Return the (X, Y) coordinate for the center point of the cell that contains the specified text.  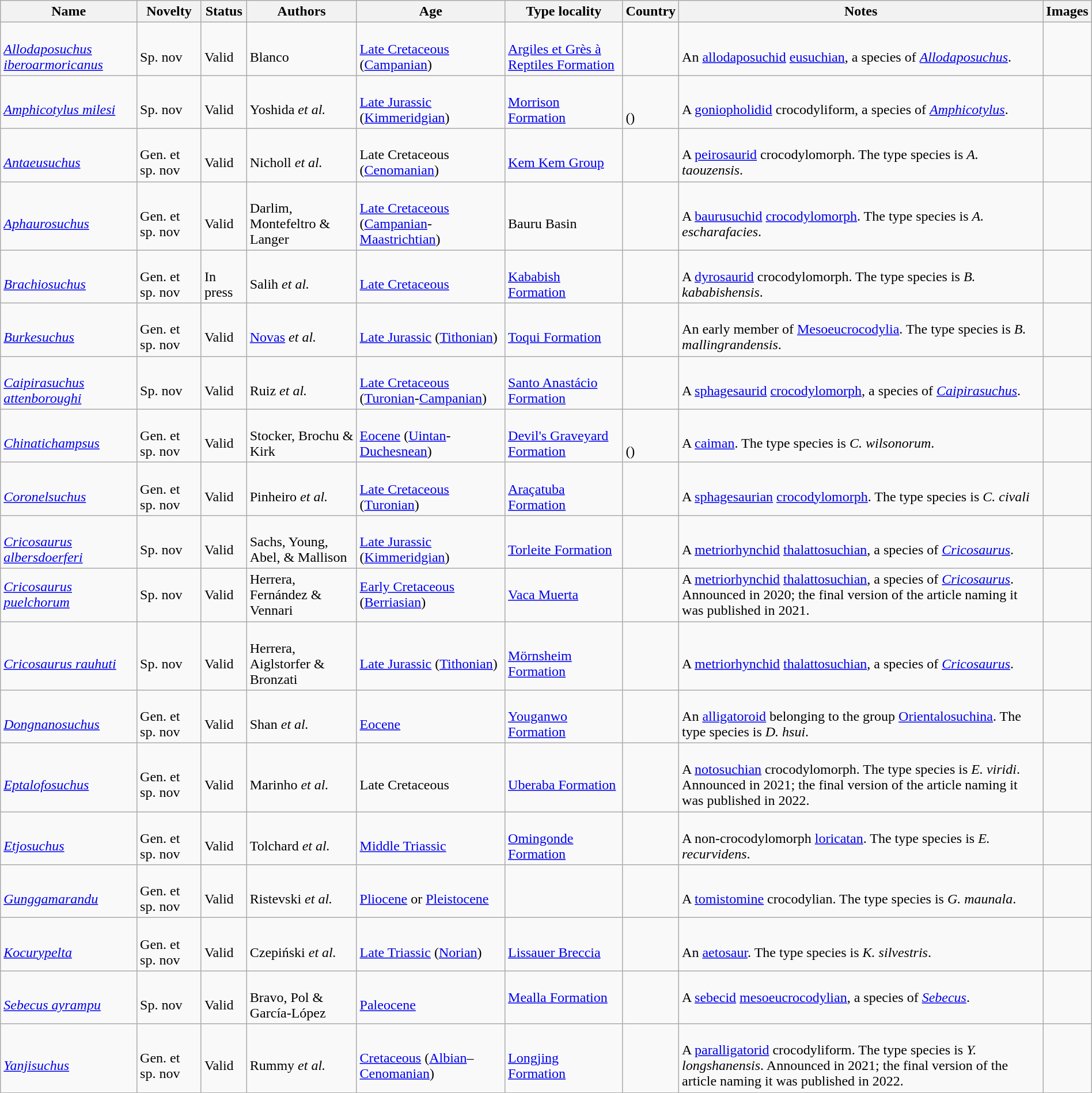
A peirosaurid crocodylomorph. The type species is A. taouzensis. (861, 155)
Late Cretaceous (Turonian) (431, 489)
Notes (861, 12)
Herrera, Aiglstorfer & Bronzati (302, 656)
Type locality (564, 12)
A metriorhynchid thalattosuchian, a species of Cricosaurus. Announced in 2020; the final version of the article naming it was published in 2021. (861, 595)
Dongnanosuchus (69, 717)
Paleocene (431, 997)
A sphagesaurid crocodylomorph, a species of Caipirasuchus. (861, 383)
Chinatichampsus (69, 436)
Darlim, Montefeltro & Langer (302, 215)
Yanjisuchus (69, 1058)
Caipirasuchus attenboroughi (69, 383)
A goniopholidid crocodyliform, a species of Amphicotylus. (861, 102)
A baurusuchid crocodylomorph. The type species is A. escharafacies. (861, 215)
Santo Anastácio Formation (564, 383)
Name (69, 12)
Images (1067, 12)
Gunggamarandu (69, 891)
Shan et al. (302, 717)
A notosuchian crocodylomorph. The type species is E. viridi. Announced in 2021; the final version of the article naming it was published in 2022. (861, 778)
Aphaurosuchus (69, 215)
Torleite Formation (564, 542)
Late Cretaceous (Turonian-Campanian) (431, 383)
Cricosaurus albersdoerferi (69, 542)
Kababish Formation (564, 277)
Sachs, Young, Abel, & Mallison (302, 542)
Rummy et al. (302, 1058)
Ristevski et al. (302, 891)
Ruiz et al. (302, 383)
Araçatuba Formation (564, 489)
Eocene (431, 717)
Etjosuchus (69, 838)
A tomistomine crocodylian. The type species is G. maunala. (861, 891)
Brachiosuchus (69, 277)
An allodaposuchid eusuchian, a species of Allodaposuchus. (861, 49)
In press (223, 277)
Early Cretaceous (Berriasian) (431, 595)
Tolchard et al. (302, 838)
Mörnsheim Formation (564, 656)
An alligatoroid belonging to the group Orientalosuchina. The type species is D. hsui. (861, 717)
Middle Triassic (431, 838)
Late Cretaceous (Campanian) (431, 49)
Coronelsuchus (69, 489)
An early member of Mesoeucrocodylia. The type species is B. mallingrandensis. (861, 330)
Lissauer Breccia (564, 944)
A dyrosaurid crocodylomorph. The type species is B. kababishensis. (861, 277)
Late Triassic (Norian) (431, 944)
Bauru Basin (564, 215)
Late Cretaceous (Cenomanian) (431, 155)
A caiman. The type species is C. wilsonorum. (861, 436)
Pliocene or Pleistocene (431, 891)
Omingonde Formation (564, 838)
Status (223, 12)
Novas et al. (302, 330)
Toqui Formation (564, 330)
Sebecus ayrampu (69, 997)
Novelty (169, 12)
Eptalofosuchus (69, 778)
Nicholl et al. (302, 155)
Kem Kem Group (564, 155)
Late Cretaceous (Campanian-Maastrichtian) (431, 215)
Cricosaurus puelchorum (69, 595)
Eocene (Uintan-Duchesnean) (431, 436)
Longjing Formation (564, 1058)
Marinho et al. (302, 778)
A sebecid mesoeucrocodylian, a species of Sebecus. (861, 997)
Age (431, 12)
Youganwo Formation (564, 717)
Salih et al. (302, 277)
An aetosaur. The type species is K. silvestris. (861, 944)
Morrison Formation (564, 102)
Burkesuchus (69, 330)
Herrera, Fernández & Vennari (302, 595)
Allodaposuchus iberoarmoricanus (69, 49)
Kocurypelta (69, 944)
Cretaceous (Albian–Cenomanian) (431, 1058)
Devil's Graveyard Formation (564, 436)
Stocker, Brochu & Kirk (302, 436)
Pinheiro et al. (302, 489)
Yoshida et al. (302, 102)
Antaeusuchus (69, 155)
Country (651, 12)
A sphagesaurian crocodylomorph. The type species is C. civali (861, 489)
Czepiński et al. (302, 944)
Vaca Muerta (564, 595)
Bravo, Pol & García-López (302, 997)
Uberaba Formation (564, 778)
Blanco (302, 49)
Authors (302, 12)
Argiles et Grès à Reptiles Formation (564, 49)
Amphicotylus milesi (69, 102)
Mealla Formation (564, 997)
Cricosaurus rauhuti (69, 656)
A non-crocodylomorph loricatan. The type species is E. recurvidens. (861, 838)
